Extract the [X, Y] coordinate from the center of the cell holding the provided text.  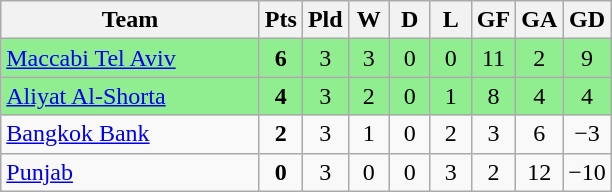
D [410, 20]
Maccabi Tel Aviv [130, 58]
GD [588, 20]
Punjab [130, 172]
12 [540, 172]
Pld [325, 20]
Team [130, 20]
−10 [588, 172]
L [450, 20]
GF [493, 20]
8 [493, 96]
9 [588, 58]
11 [493, 58]
−3 [588, 134]
Pts [280, 20]
W [368, 20]
Bangkok Bank [130, 134]
Aliyat Al-Shorta [130, 96]
GA [540, 20]
